For the text-containing cell, return its midpoint in (x, y) coordinate format. 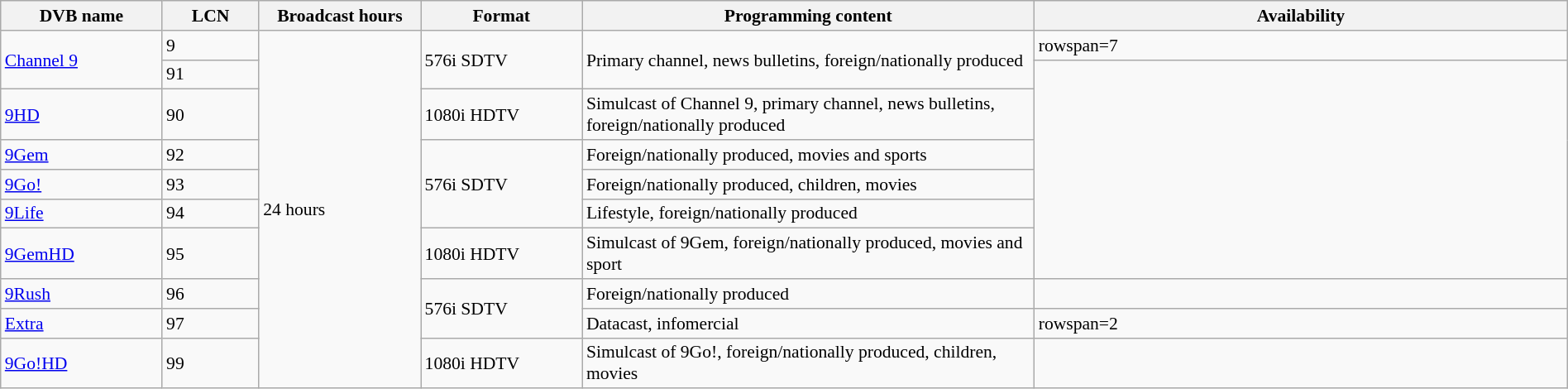
92 (210, 155)
Foreign/nationally produced, movies and sports (809, 155)
9 (210, 46)
Simulcast of 9Gem, foreign/nationally produced, movies and sport (809, 253)
Broadcast hours (339, 16)
9Life (81, 214)
9Rush (81, 294)
9HD (81, 114)
9Go!HD (81, 363)
Foreign/nationally produced (809, 294)
99 (210, 363)
Simulcast of 9Go!, foreign/nationally produced, children, movies (809, 363)
Foreign/nationally produced, children, movies (809, 185)
Availability (1302, 16)
90 (210, 114)
rowspan=7 (1302, 46)
Primary channel, news bulletins, foreign/nationally produced (809, 60)
Programming content (809, 16)
Extra (81, 324)
95 (210, 253)
Datacast, infomercial (809, 324)
9Gem (81, 155)
94 (210, 214)
97 (210, 324)
9Go! (81, 185)
Format (501, 16)
Channel 9 (81, 60)
rowspan=2 (1302, 324)
93 (210, 185)
Lifestyle, foreign/nationally produced (809, 214)
DVB name (81, 16)
24 hours (339, 210)
91 (210, 74)
Simulcast of Channel 9, primary channel, news bulletins, foreign/nationally produced (809, 114)
LCN (210, 16)
96 (210, 294)
9GemHD (81, 253)
